Determine the (x, y) coordinate at the center of the cell enclosing the given text.  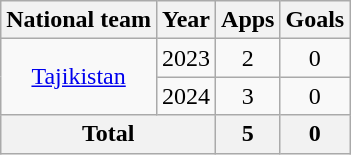
5 (248, 134)
3 (248, 96)
National team (79, 20)
2024 (186, 96)
Tajikistan (79, 77)
2023 (186, 58)
Year (186, 20)
Apps (248, 20)
Goals (315, 20)
Total (108, 134)
2 (248, 58)
